For the text-containing cell, return its midpoint in (X, Y) coordinate format. 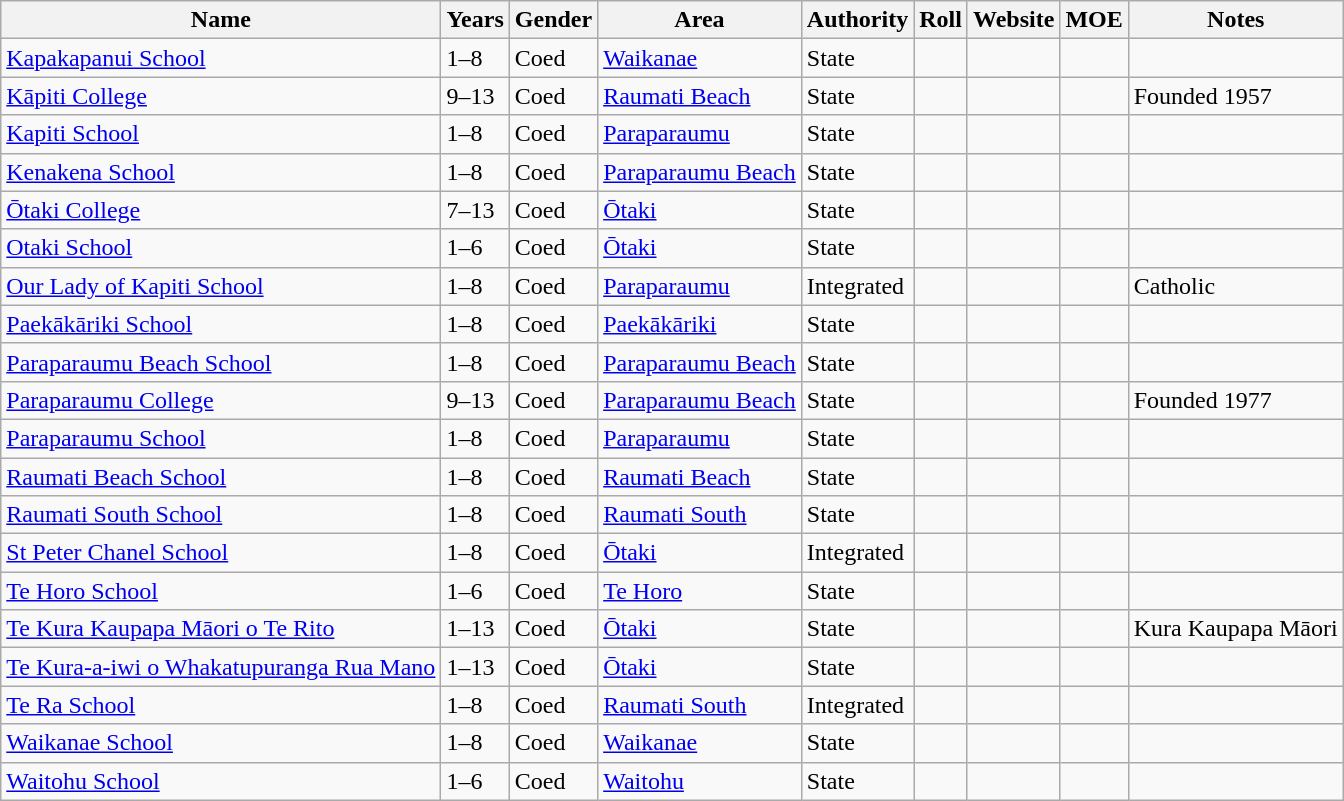
Paraparaumu Beach School (221, 362)
Kapiti School (221, 134)
Kāpiti College (221, 96)
Kenakena School (221, 172)
MOE (1094, 20)
Te Horo School (221, 591)
Te Ra School (221, 705)
Ōtaki College (221, 210)
Name (221, 20)
Kura Kaupapa Māori (1236, 629)
7–13 (475, 210)
Kapakapanui School (221, 58)
Website (1013, 20)
Notes (1236, 20)
Paekākāriki School (221, 324)
Area (700, 20)
Paraparaumu School (221, 438)
Gender (553, 20)
St Peter Chanel School (221, 553)
Te Kura Kaupapa Māori o Te Rito (221, 629)
Roll (941, 20)
Waitohu (700, 781)
Te Horo (700, 591)
Our Lady of Kapiti School (221, 286)
Raumati South School (221, 515)
Paekākāriki (700, 324)
Waikanae School (221, 743)
Otaki School (221, 248)
Years (475, 20)
Authority (857, 20)
Raumati Beach School (221, 477)
Founded 1977 (1236, 400)
Paraparaumu College (221, 400)
Catholic (1236, 286)
Waitohu School (221, 781)
Founded 1957 (1236, 96)
Te Kura-a-iwi o Whakatupuranga Rua Mano (221, 667)
